Return the (x, y) coordinate for the center point of the cell that contains the specified text.  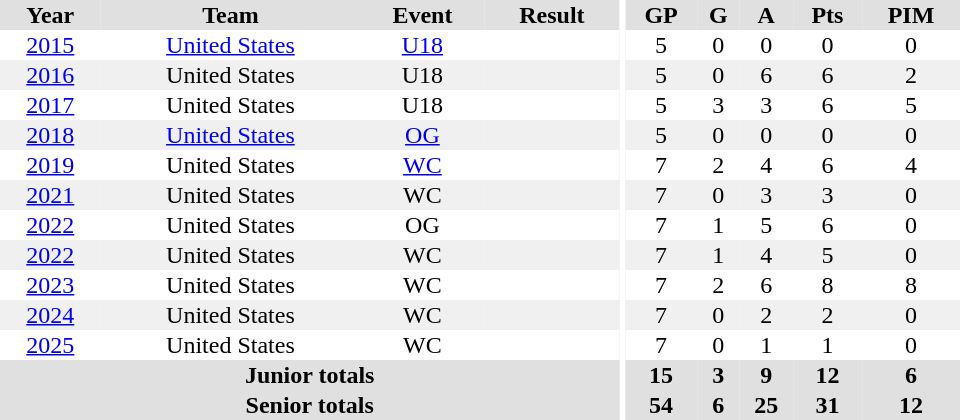
Senior totals (310, 405)
2025 (50, 345)
PIM (911, 15)
Event (422, 15)
9 (766, 375)
2021 (50, 195)
GP (661, 15)
Team (231, 15)
Junior totals (310, 375)
Year (50, 15)
54 (661, 405)
15 (661, 375)
Pts (828, 15)
2015 (50, 45)
A (766, 15)
2016 (50, 75)
2023 (50, 285)
31 (828, 405)
G (718, 15)
2024 (50, 315)
2019 (50, 165)
25 (766, 405)
Result (552, 15)
2018 (50, 135)
2017 (50, 105)
